Pinpoint the cell where the given text exists, returning its (X, Y) midpoint coordinate. 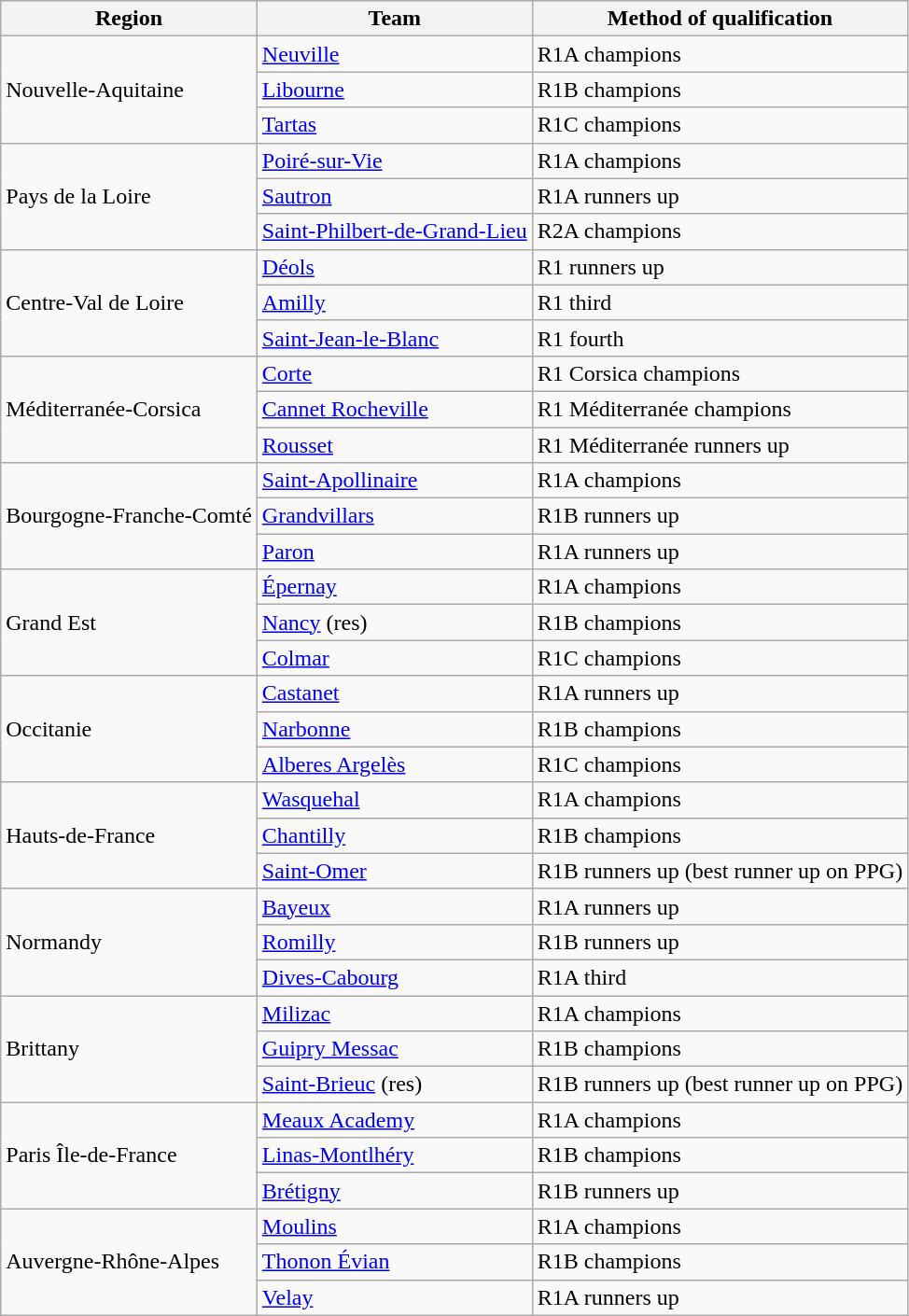
R1 Méditerranée runners up (720, 445)
Sautron (394, 196)
Narbonne (394, 729)
Brétigny (394, 1191)
Milizac (394, 1013)
Brittany (129, 1048)
Épernay (394, 587)
Nancy (res) (394, 623)
Bourgogne-Franche-Comté (129, 516)
R1 third (720, 302)
Cannet Rocheville (394, 409)
Normandy (129, 942)
Chantilly (394, 835)
R1 runners up (720, 267)
Colmar (394, 658)
Auvergne-Rhône-Alpes (129, 1262)
Paron (394, 552)
Nouvelle-Aquitaine (129, 90)
Saint-Philbert-de-Grand-Lieu (394, 231)
Bayeux (394, 906)
Linas-Montlhéry (394, 1155)
R2A champions (720, 231)
Libourne (394, 90)
Moulins (394, 1226)
R1A third (720, 977)
Amilly (394, 302)
Saint-Omer (394, 871)
Grandvillars (394, 516)
Saint-Apollinaire (394, 481)
R1 Méditerranée champions (720, 409)
Saint-Brieuc (res) (394, 1085)
R1 Corsica champions (720, 373)
Region (129, 19)
Team (394, 19)
Tartas (394, 125)
Romilly (394, 942)
Neuville (394, 54)
Occitanie (129, 729)
Pays de la Loire (129, 196)
Velay (394, 1297)
Saint-Jean-le-Blanc (394, 338)
Rousset (394, 445)
Centre-Val de Loire (129, 302)
R1 fourth (720, 338)
Castanet (394, 693)
Dives-Cabourg (394, 977)
Alberes Argelès (394, 764)
Paris Île-de-France (129, 1155)
Corte (394, 373)
Thonon Évian (394, 1262)
Meaux Academy (394, 1120)
Hauts-de-France (129, 835)
Déols (394, 267)
Method of qualification (720, 19)
Guipry Messac (394, 1049)
Méditerranée-Corsica (129, 409)
Grand Est (129, 623)
Wasquehal (394, 800)
Poiré-sur-Vie (394, 161)
